Return the (x, y) coordinate for the center point of the cell that contains the specified text.  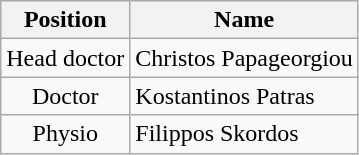
Name (244, 20)
Position (66, 20)
Kostantinos Patras (244, 96)
Head doctor (66, 58)
Doctor (66, 96)
Christos Papageorgiou (244, 58)
Physio (66, 134)
Filippos Skordos (244, 134)
